Determine the (X, Y) coordinate at the center of the cell enclosing the given text.  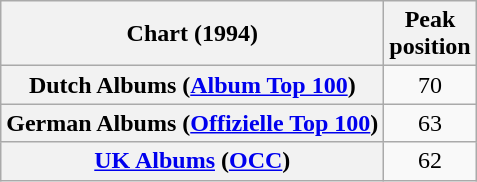
Chart (1994) (192, 34)
UK Albums (OCC) (192, 161)
Dutch Albums (Album Top 100) (192, 85)
70 (430, 85)
German Albums (Offizielle Top 100) (192, 123)
63 (430, 123)
Peakposition (430, 34)
62 (430, 161)
